Find where the given text appears and provide that cell's center as [x, y] coordinate. 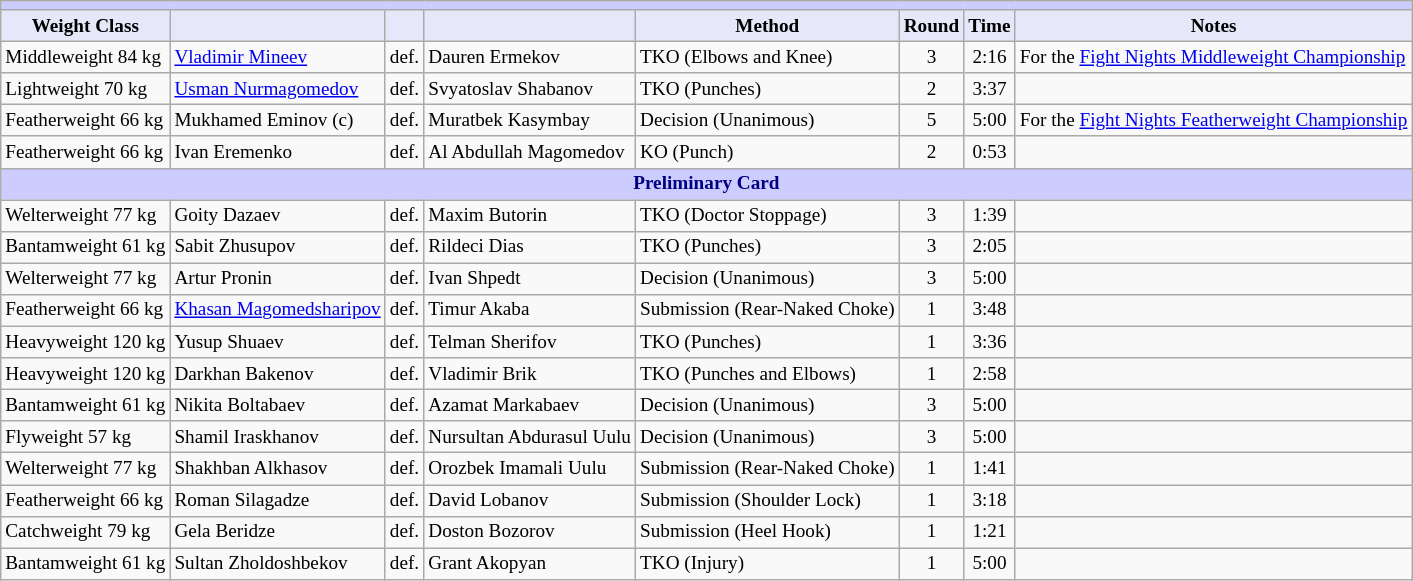
Darkhan Bakenov [278, 374]
KO (Punch) [768, 152]
Nursultan Abdurasul Uulu [530, 437]
Vladimir Mineev [278, 57]
Time [990, 26]
Orozbek Imamali Uulu [530, 469]
0:53 [990, 152]
2:05 [990, 247]
1:39 [990, 216]
Svyatoslav Shabanov [530, 89]
Vladimir Brik [530, 374]
Khasan Magomedsharipov [278, 310]
Doston Bozorov [530, 532]
TKO (Elbows and Knee) [768, 57]
3:37 [990, 89]
Sabit Zhusupov [278, 247]
Rildeci Dias [530, 247]
5 [932, 121]
1:41 [990, 469]
Shamil Iraskhanov [278, 437]
Notes [1214, 26]
Roman Silagadze [278, 500]
Round [932, 26]
David Lobanov [530, 500]
Al Abdullah Magomedov [530, 152]
3:48 [990, 310]
Grant Akopyan [530, 564]
Muratbek Kasymbay [530, 121]
Artur Pronin [278, 279]
Usman Nurmagomedov [278, 89]
Mukhamed Eminov (c) [278, 121]
Nikita Boltabaev [278, 405]
Middleweight 84 kg [86, 57]
Flyweight 57 kg [86, 437]
1:21 [990, 532]
Weight Class [86, 26]
For the Fight Nights Middleweight Championship [1214, 57]
Yusup Shuaev [278, 342]
For the Fight Nights Featherweight Championship [1214, 121]
Method [768, 26]
TKO (Doctor Stoppage) [768, 216]
Lightweight 70 kg [86, 89]
Telman Sherifov [530, 342]
2:16 [990, 57]
TKO (Punches and Elbows) [768, 374]
Catchweight 79 kg [86, 532]
Ivan Eremenko [278, 152]
Shakhban Alkhasov [278, 469]
Goity Dazaev [278, 216]
Azamat Markabaev [530, 405]
Timur Akaba [530, 310]
TKO (Injury) [768, 564]
Dauren Ermekov [530, 57]
2:58 [990, 374]
3:36 [990, 342]
Maxim Butorin [530, 216]
Gela Beridze [278, 532]
Sultan Zholdoshbekov [278, 564]
Preliminary Card [706, 184]
Ivan Shpedt [530, 279]
3:18 [990, 500]
Submission (Shoulder Lock) [768, 500]
Submission (Heel Hook) [768, 532]
